Output the [x, y] coordinate of the center of the cell containing the given text.  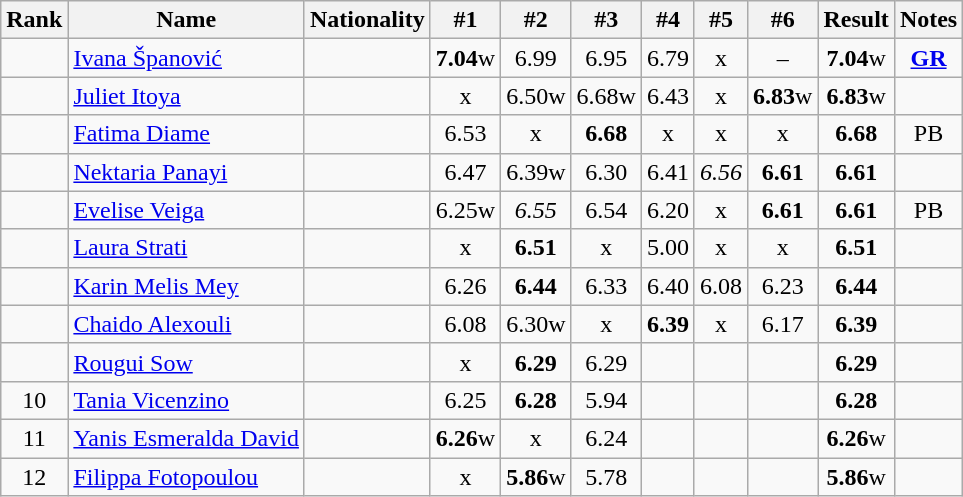
6.55 [536, 210]
6.79 [668, 58]
6.47 [465, 172]
Ivana Španović [186, 58]
6.56 [720, 172]
6.26 [465, 286]
#6 [783, 20]
Evelise Veiga [186, 210]
6.43 [668, 96]
6.33 [606, 286]
Tania Vicenzino [186, 400]
Result [856, 20]
#5 [720, 20]
Nektaria Panayi [186, 172]
Rank [34, 20]
Laura Strati [186, 248]
#4 [668, 20]
6.53 [465, 134]
Yanis Esmeralda David [186, 438]
5.78 [606, 477]
5.00 [668, 248]
Juliet Itoya [186, 96]
6.30 [606, 172]
6.99 [536, 58]
Notes [928, 20]
6.23 [783, 286]
6.30w [536, 324]
Filippa Fotopoulou [186, 477]
5.94 [606, 400]
6.24 [606, 438]
#1 [465, 20]
Karin Melis Mey [186, 286]
6.25 [465, 400]
6.95 [606, 58]
6.41 [668, 172]
11 [34, 438]
6.50w [536, 96]
12 [34, 477]
10 [34, 400]
Fatima Diame [186, 134]
6.68w [606, 96]
6.40 [668, 286]
6.25w [465, 210]
6.39w [536, 172]
Rougui Sow [186, 362]
6.20 [668, 210]
Chaido Alexouli [186, 324]
6.17 [783, 324]
GR [928, 58]
Nationality [367, 20]
#3 [606, 20]
#2 [536, 20]
6.54 [606, 210]
– [783, 58]
Name [186, 20]
